Output the (X, Y) coordinate of the center of the cell containing the given text.  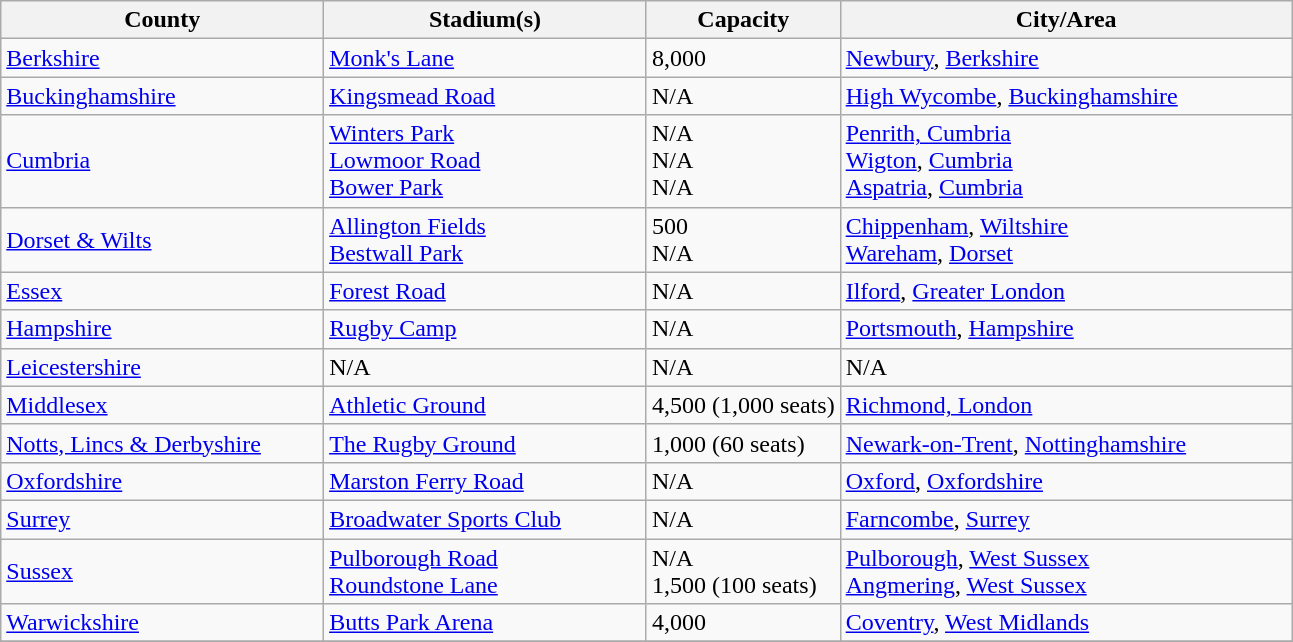
Penrith, CumbriaWigton, CumbriaAspatria, Cumbria (1066, 161)
Oxford, Oxfordshire (1066, 481)
Essex (162, 291)
Ilford, Greater London (1066, 291)
4,500 (1,000 seats) (743, 405)
Surrey (162, 519)
Athletic Ground (486, 405)
Berkshire (162, 58)
1,000 (60 seats) (743, 443)
Winters ParkLowmoor RoadBower Park (486, 161)
Cumbria (162, 161)
Portsmouth, Hampshire (1066, 329)
Coventry, West Midlands (1066, 623)
Notts, Lincs & Derbyshire (162, 443)
Pulborough, West SussexAngmering, West Sussex (1066, 570)
Chippenham, WiltshireWareham, Dorset (1066, 240)
Oxfordshire (162, 481)
Hampshire (162, 329)
City/Area (1066, 20)
County (162, 20)
Buckinghamshire (162, 96)
Forest Road (486, 291)
The Rugby Ground (486, 443)
Middlesex (162, 405)
Kingsmead Road (486, 96)
Butts Park Arena (486, 623)
Stadium(s) (486, 20)
Broadwater Sports Club (486, 519)
Sussex (162, 570)
Monk's Lane (486, 58)
Dorset & Wilts (162, 240)
N/AN/AN/A (743, 161)
Farncombe, Surrey (1066, 519)
N/A1,500 (100 seats) (743, 570)
Marston Ferry Road (486, 481)
Allington FieldsBestwall Park (486, 240)
Capacity (743, 20)
Pulborough RoadRoundstone Lane (486, 570)
4,000 (743, 623)
Richmond, London (1066, 405)
Warwickshire (162, 623)
Newbury, Berkshire (1066, 58)
8,000 (743, 58)
High Wycombe, Buckinghamshire (1066, 96)
Rugby Camp (486, 329)
Newark-on-Trent, Nottinghamshire (1066, 443)
Leicestershire (162, 367)
500N/A (743, 240)
